Identify which cell holds the provided text, then report its (x, y) central coordinate. 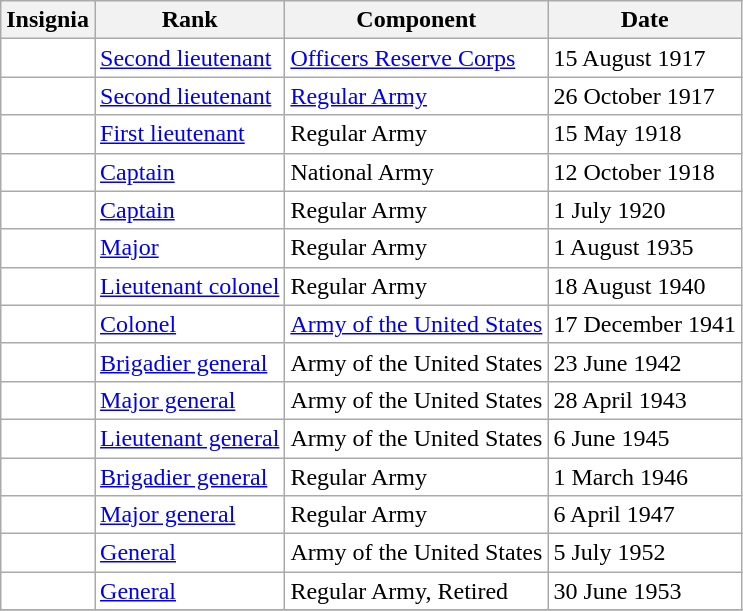
Lieutenant general (190, 438)
1 March 1946 (645, 477)
26 October 1917 (645, 96)
Lieutenant colonel (190, 286)
5 July 1952 (645, 553)
Rank (190, 20)
Major (190, 248)
30 June 1953 (645, 591)
Regular Army, Retired (416, 591)
Component (416, 20)
17 December 1941 (645, 324)
28 April 1943 (645, 400)
6 April 1947 (645, 515)
15 August 1917 (645, 58)
Officers Reserve Corps (416, 58)
15 May 1918 (645, 134)
Colonel (190, 324)
12 October 1918 (645, 172)
Date (645, 20)
National Army (416, 172)
18 August 1940 (645, 286)
6 June 1945 (645, 438)
1 August 1935 (645, 248)
Insignia (48, 20)
First lieutenant (190, 134)
1 July 1920 (645, 210)
23 June 1942 (645, 362)
